Search for the cell housing the specified text and yield its [X, Y] center coordinate. 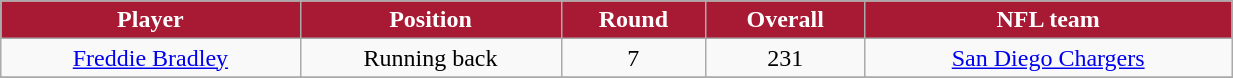
Player [150, 20]
NFL team [1048, 20]
Freddie Bradley [150, 58]
Round [634, 20]
Position [430, 20]
7 [634, 58]
Running back [430, 58]
231 [786, 58]
Overall [786, 20]
San Diego Chargers [1048, 58]
